Detect which cell encompasses the target text, then output its [X, Y] center coordinate. 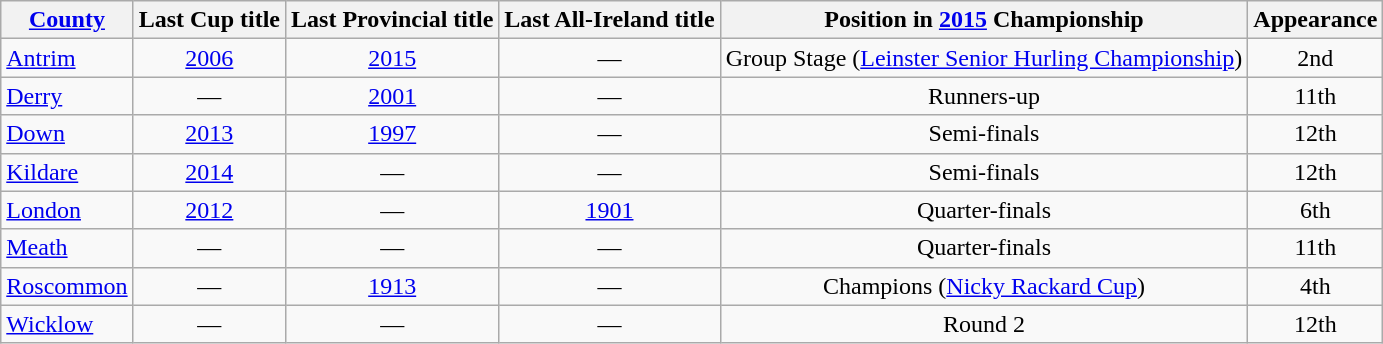
London [67, 210]
2001 [392, 96]
1997 [392, 134]
Wicklow [67, 324]
Position in 2015 Championship [984, 20]
Roscommon [67, 286]
Champions (Nicky Rackard Cup) [984, 286]
Runners-up [984, 96]
6th [1316, 210]
2012 [209, 210]
2nd [1316, 58]
Round 2 [984, 324]
4th [1316, 286]
2006 [209, 58]
1901 [610, 210]
Derry [67, 96]
Down [67, 134]
2013 [209, 134]
Last All-Ireland title [610, 20]
Last Cup title [209, 20]
Antrim [67, 58]
Last Provincial title [392, 20]
Kildare [67, 172]
Group Stage (Leinster Senior Hurling Championship) [984, 58]
Appearance [1316, 20]
2014 [209, 172]
County [67, 20]
Meath [67, 248]
2015 [392, 58]
1913 [392, 286]
